Provide the (x, y) coordinate of the cell's center where the given text is located.  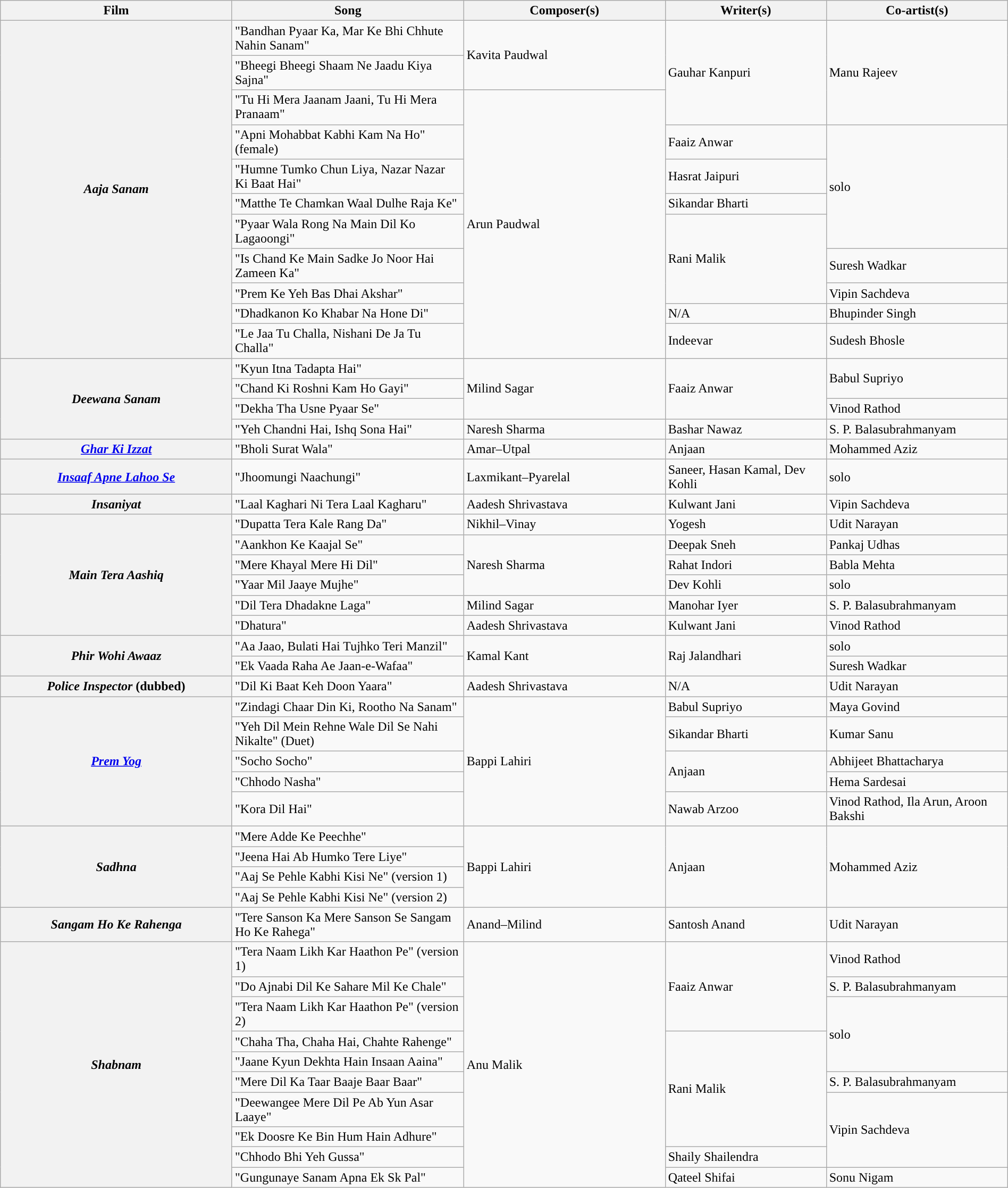
Indeevar (745, 340)
Kamal Kant (565, 656)
Bhupinder Singh (917, 313)
Babla Mehta (917, 565)
Manohar Iyer (745, 605)
Saneer, Hasan Kamal, Dev Kohli (745, 476)
"Kora Dil Hai" (348, 809)
Insaniyat (116, 504)
Police Inspector (dubbed) (116, 686)
"Pyaar Wala Rong Na Main Dil Ko Lagaoongi" (348, 231)
"Chhodo Bhi Yeh Gussa" (348, 1157)
Pankaj Udhas (917, 545)
Deepak Sneh (745, 545)
Raj Jalandhari (745, 656)
"Chand Ki Roshni Kam Ho Gayi" (348, 389)
Composer(s) (565, 11)
Yogesh (745, 524)
"Dekha Tha Usne Pyaar Se" (348, 409)
"Aankhon Ke Kaajal Se" (348, 545)
Santosh Anand (745, 924)
Manu Rajeev (917, 72)
"Laal Kaghari Ni Tera Laal Kagharu" (348, 504)
"Bheegi Bheegi Shaam Ne Jaadu Kiya Sajna" (348, 72)
Nikhil–Vinay (565, 524)
"Ek Vaada Raha Ae Jaan-e-Wafaa" (348, 666)
"Socho Socho" (348, 762)
Shabnam (116, 1065)
"Mere Adde Ke Peechhe" (348, 836)
Sangam Ho Ke Rahenga (116, 924)
"Yeh Dil Mein Rehne Wale Dil Se Nahi Nikalte" (Duet) (348, 734)
"Tere Sanson Ka Mere Sanson Se Sangam Ho Ke Rahega" (348, 924)
"Apni Mohabbat Kabhi Kam Na Ho" (female) (348, 141)
Sonu Nigam (917, 1177)
"Aa Jaao, Bulati Hai Tujhko Teri Manzil" (348, 646)
Anand–Milind (565, 924)
"Yaar Mil Jaaye Mujhe" (348, 585)
Dev Kohli (745, 585)
Hasrat Jaipuri (745, 177)
"Dupatta Tera Kale Rang Da" (348, 524)
"Mere Khayal Mere Hi Dil" (348, 565)
Sadhna (116, 867)
Abhijeet Bhattacharya (917, 762)
Anu Malik (565, 1065)
Maya Govind (917, 707)
"Prem Ke Yeh Bas Dhai Akshar" (348, 293)
"Kyun Itna Tadapta Hai" (348, 369)
Film (116, 11)
"Ek Doosre Ke Bin Hum Hain Adhure" (348, 1137)
Shaily Shailendra (745, 1157)
Ghar Ki Izzat (116, 449)
Qateel Shifai (745, 1177)
Gauhar Kanpuri (745, 72)
"Bholi Surat Wala" (348, 449)
Aaja Sanam (116, 189)
"Tera Naam Likh Kar Haathon Pe" (version 1) (348, 959)
"Gungunaye Sanam Apna Ek Sk Pal" (348, 1177)
Insaaf Apne Lahoo Se (116, 476)
Writer(s) (745, 11)
"Is Chand Ke Main Sadke Jo Noor Hai Zameen Ka" (348, 266)
"Dil Tera Dhadakne Laga" (348, 605)
"Deewangee Mere Dil Pe Ab Yun Asar Laaye" (348, 1109)
"Chaha Tha, Chaha Hai, Chahte Rahenge" (348, 1041)
Kumar Sanu (917, 734)
"Tera Naam Likh Kar Haathon Pe" (version 2) (348, 1014)
Rahat Indori (745, 565)
Song (348, 11)
"Jhoomungi Naachungi" (348, 476)
"Dil Ki Baat Keh Doon Yaara" (348, 686)
Laxmikant–Pyarelal (565, 476)
Amar–Utpal (565, 449)
Main Tera Aashiq (116, 575)
"Zindagi Chaar Din Ki, Rootho Na Sanam" (348, 707)
"Jeena Hai Ab Humko Tere Liye" (348, 857)
"Tu Hi Mera Jaanam Jaani, Tu Hi Mera Pranaam" (348, 107)
Sudesh Bhosle (917, 340)
Deewana Sanam (116, 399)
Bashar Nawaz (745, 429)
"Jaane Kyun Dekhta Hain Insaan Aaina" (348, 1061)
"Dhadkanon Ko Khabar Na Hone Di" (348, 313)
"Bandhan Pyaar Ka, Mar Ke Bhi Chhute Nahin Sanam" (348, 38)
Nawab Arzoo (745, 809)
"Yeh Chandni Hai, Ishq Sona Hai" (348, 429)
"Le Jaa Tu Challa, Nishani De Ja Tu Challa" (348, 340)
"Chhodo Nasha" (348, 782)
Co-artist(s) (917, 11)
"Humne Tumko Chun Liya, Nazar Nazar Ki Baat Hai" (348, 177)
Arun Paudwal (565, 224)
Vinod Rathod, Ila Arun, Aroon Bakshi (917, 809)
Phir Wohi Awaaz (116, 656)
Kavita Paudwal (565, 55)
"Aaj Se Pehle Kabhi Kisi Ne" (version 2) (348, 897)
"Aaj Se Pehle Kabhi Kisi Ne" (version 1) (348, 877)
Prem Yog (116, 762)
"Do Ajnabi Dil Ke Sahare Mil Ke Chale" (348, 986)
"Dhatura" (348, 625)
"Matthe Te Chamkan Waal Dulhe Raja Ke" (348, 204)
Hema Sardesai (917, 782)
"Mere Dil Ka Taar Baaje Baar Baar" (348, 1082)
